Pinpoint the cell where the given text exists, returning its (x, y) midpoint coordinate. 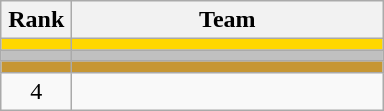
Rank (36, 20)
4 (36, 91)
Team (228, 20)
